From the cell containing the given text, extract its center point as (x, y) coordinate. 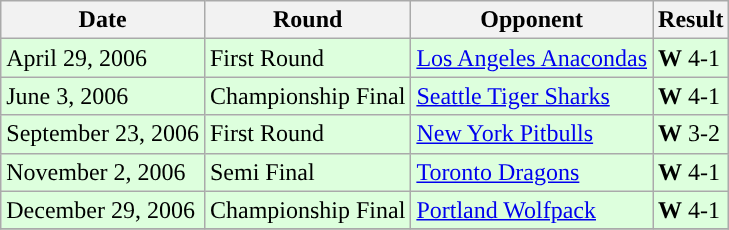
Date (103, 20)
Los Angeles Anacondas (532, 58)
Round (307, 20)
December 29, 2006 (103, 210)
Semi Final (307, 172)
New York Pitbulls (532, 134)
Result (691, 20)
November 2, 2006 (103, 172)
Portland Wolfpack (532, 210)
June 3, 2006 (103, 96)
Toronto Dragons (532, 172)
Opponent (532, 20)
September 23, 2006 (103, 134)
W 3-2 (691, 134)
April 29, 2006 (103, 58)
Seattle Tiger Sharks (532, 96)
